Output the (x, y) coordinate of the center of the cell containing the given text.  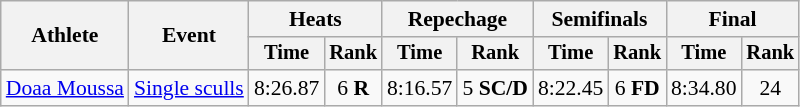
Single sculls (189, 88)
Semifinals (600, 19)
Athlete (65, 36)
8:26.87 (286, 88)
6 R (353, 88)
5 SC/D (495, 88)
Event (189, 36)
Final (732, 19)
Repechage (458, 19)
Heats (316, 19)
6 FD (637, 88)
Doaa Moussa (65, 88)
8:22.45 (570, 88)
24 (770, 88)
8:34.80 (704, 88)
8:16.57 (420, 88)
